Locate the cell with the specified text and output its [x, y] center coordinate. 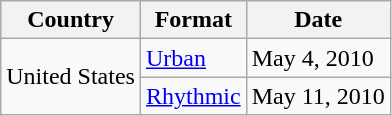
May 11, 2010 [318, 96]
United States [71, 77]
Urban [193, 58]
Country [71, 20]
Format [193, 20]
May 4, 2010 [318, 58]
Date [318, 20]
Rhythmic [193, 96]
